Return (X, Y) of the center of cell containing provided text 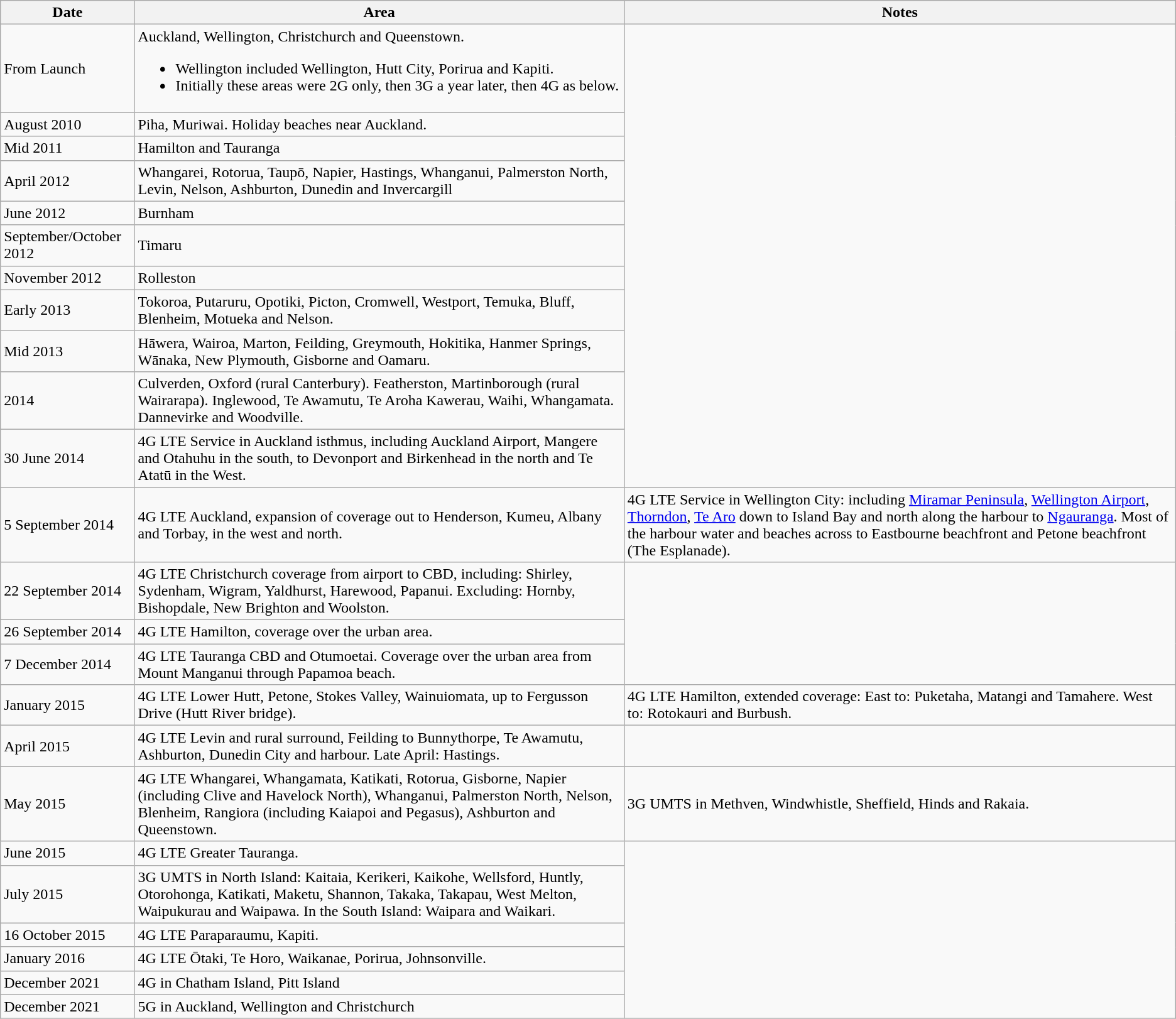
January 2016 (68, 959)
16 October 2015 (68, 935)
Burnham (379, 213)
4G LTE Ōtaki, Te Horo, Waikanae, Porirua, Johnsonville. (379, 959)
4G LTE Levin and rural surround, Feilding to Bunnythorpe, Te Awamutu, Ashburton, Dunedin City and harbour. Late April: Hastings. (379, 746)
2014 (68, 400)
January 2015 (68, 705)
From Launch (68, 68)
May 2015 (68, 804)
June 2015 (68, 853)
November 2012 (68, 278)
7 December 2014 (68, 665)
26 September 2014 (68, 632)
Notes (900, 13)
4G LTE Paraparaumu, Kapiti. (379, 935)
April 2012 (68, 181)
June 2012 (68, 213)
30 June 2014 (68, 458)
4G LTE Lower Hutt, Petone, Stokes Valley, Wainuiomata, up to Fergusson Drive (Hutt River bridge). (379, 705)
4G LTE Auckland, expansion of coverage out to Henderson, Kumeu, Albany and Torbay, in the west and north. (379, 525)
Timaru (379, 245)
Mid 2013 (68, 351)
4G in Chatham Island, Pitt Island (379, 983)
4G LTE Hamilton, extended coverage: East to: Puketaha, Matangi and Tamahere. West to: Rotokauri and Burbush. (900, 705)
Date (68, 13)
4G LTE Hamilton, coverage over the urban area. (379, 632)
4G LTE Tauranga CBD and Otumoetai. Coverage over the urban area from Mount Manganui through Papamoa beach. (379, 665)
Piha, Muriwai. Holiday beaches near Auckland. (379, 124)
August 2010 (68, 124)
September/October 2012 (68, 245)
Tokoroa, Putaruru, Opotiki, Picton, Cromwell, Westport, Temuka, Bluff, Blenheim, Motueka and Nelson. (379, 310)
5G in Auckland, Wellington and Christchurch (379, 1006)
Mid 2011 (68, 148)
Hāwera, Wairoa, Marton, Feilding, Greymouth, Hokitika, Hanmer Springs, Wānaka, New Plymouth, Gisborne and Oamaru. (379, 351)
4G LTE Greater Tauranga. (379, 853)
April 2015 (68, 746)
Whangarei, Rotorua, Taupō, Napier, Hastings, Whanganui, Palmerston North, Levin, Nelson, Ashburton, Dunedin and Invercargill (379, 181)
Hamilton and Tauranga (379, 148)
Area (379, 13)
5 September 2014 (68, 525)
Rolleston (379, 278)
3G UMTS in Methven, Windwhistle, Sheffield, Hinds and Rakaia. (900, 804)
22 September 2014 (68, 591)
July 2015 (68, 894)
Early 2013 (68, 310)
